From the cell containing the given text, extract its center point as (x, y) coordinate. 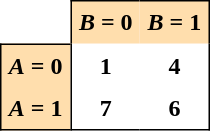
A = 1 (35, 109)
B = 0 (105, 22)
1 (105, 66)
6 (175, 109)
7 (105, 109)
A = 0 (35, 66)
B = 1 (175, 22)
4 (175, 66)
